Return [x, y] of the center of cell containing provided text 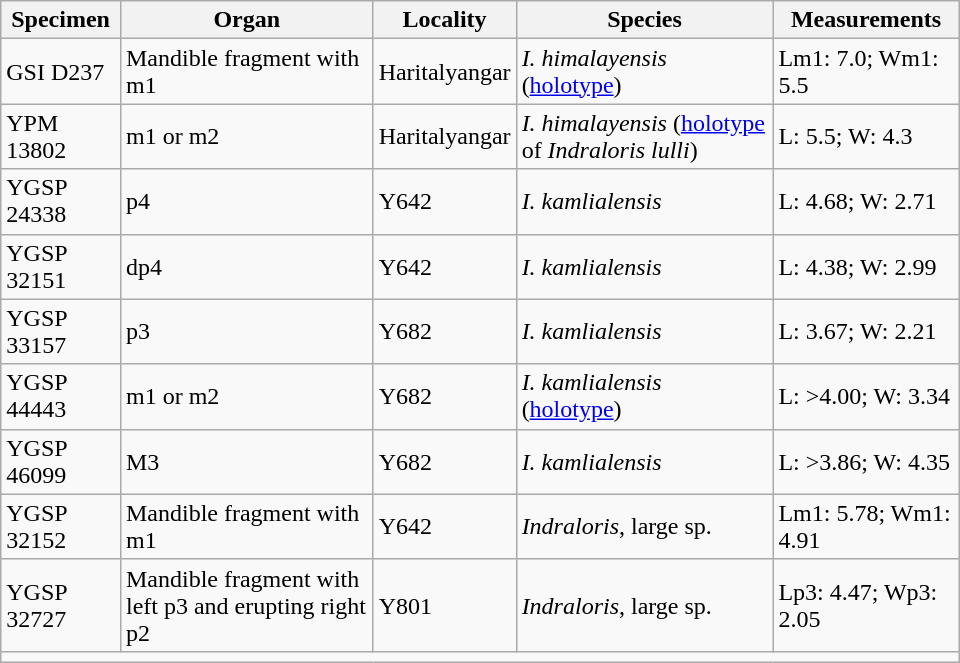
Lm1: 7.0; Wm1: 5.5 [866, 72]
M3 [246, 462]
p4 [246, 202]
I. himalayensis (holotype of Indraloris lulli) [644, 136]
Locality [444, 20]
YGSP 24338 [61, 202]
Measurements [866, 20]
L: >3.86; W: 4.35 [866, 462]
YGSP 32727 [61, 605]
L: 4.68; W: 2.71 [866, 202]
Specimen [61, 20]
Lp3: 4.47; Wp3: 2.05 [866, 605]
Species [644, 20]
L: 3.67; W: 2.21 [866, 332]
L: 4.38; W: 2.99 [866, 266]
Organ [246, 20]
YGSP 44443 [61, 396]
YGSP 33157 [61, 332]
L: >4.00; W: 3.34 [866, 396]
L: 5.5; W: 4.3 [866, 136]
Lm1: 5.78; Wm1: 4.91 [866, 526]
GSI D237 [61, 72]
YPM 13802 [61, 136]
YGSP 46099 [61, 462]
Y801 [444, 605]
YGSP 32152 [61, 526]
YGSP 32151 [61, 266]
p3 [246, 332]
I. himalayensis (holotype) [644, 72]
I. kamlialensis (holotype) [644, 396]
dp4 [246, 266]
Mandible fragment with left p3 and erupting right p2 [246, 605]
